Capture the cell that displays the provided text and extract its (x, y) central coordinate. 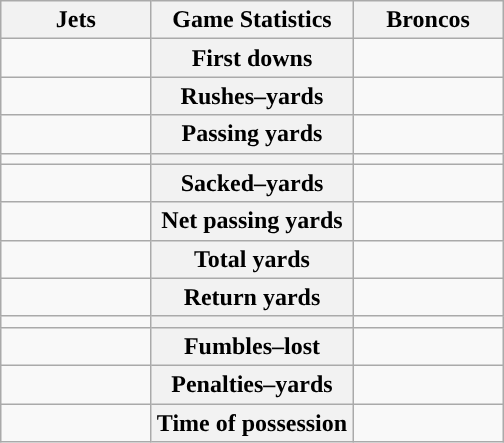
Sacked–yards (252, 183)
Rushes–yards (252, 96)
Penalties–yards (252, 384)
Passing yards (252, 134)
Time of possession (252, 423)
Jets (76, 20)
Game Statistics (252, 20)
Broncos (428, 20)
Fumbles–lost (252, 346)
Net passing yards (252, 221)
First downs (252, 58)
Return yards (252, 297)
Total yards (252, 259)
